Determine the (X, Y) coordinate at the center of the cell enclosing the given text.  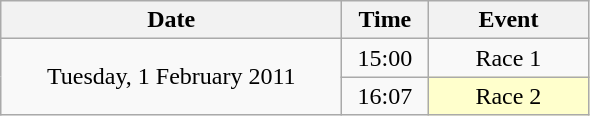
Tuesday, 1 February 2011 (172, 77)
Date (172, 20)
15:00 (385, 58)
Race 1 (508, 58)
Time (385, 20)
16:07 (385, 96)
Race 2 (508, 96)
Event (508, 20)
